Output the (x, y) coordinate of the center of the cell containing the given text.  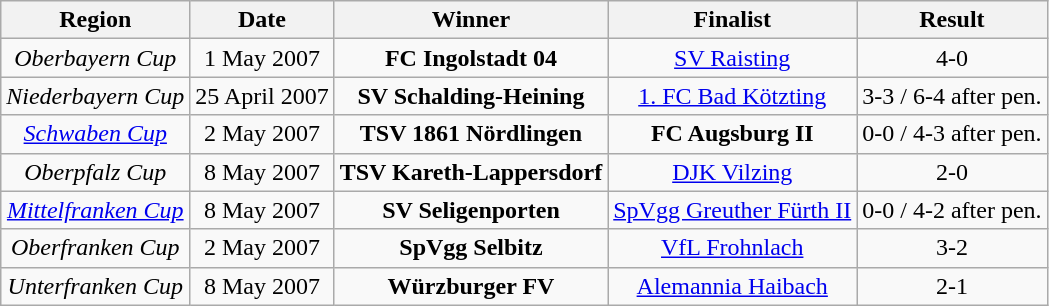
1. FC Bad Kötzting (732, 96)
4-0 (952, 58)
Mittelfranken Cup (96, 210)
Würzburger FV (471, 286)
Result (952, 20)
3-2 (952, 248)
2-0 (952, 172)
Winner (471, 20)
0-0 / 4-3 after pen. (952, 134)
Schwaben Cup (96, 134)
VfL Frohnlach (732, 248)
SpVgg Selbitz (471, 248)
Date (262, 20)
0-0 / 4-2 after pen. (952, 210)
SV Raisting (732, 58)
DJK Vilzing (732, 172)
TSV 1861 Nördlingen (471, 134)
3-3 / 6-4 after pen. (952, 96)
Oberfranken Cup (96, 248)
25 April 2007 (262, 96)
SpVgg Greuther Fürth II (732, 210)
TSV Kareth-Lappersdorf (471, 172)
Oberpfalz Cup (96, 172)
2-1 (952, 286)
FC Augsburg II (732, 134)
SV Schalding-Heining (471, 96)
FC Ingolstadt 04 (471, 58)
Region (96, 20)
Niederbayern Cup (96, 96)
1 May 2007 (262, 58)
SV Seligenporten (471, 210)
Oberbayern Cup (96, 58)
Alemannia Haibach (732, 286)
Finalist (732, 20)
Unterfranken Cup (96, 286)
